Capture the cell that displays the provided text and extract its [x, y] central coordinate. 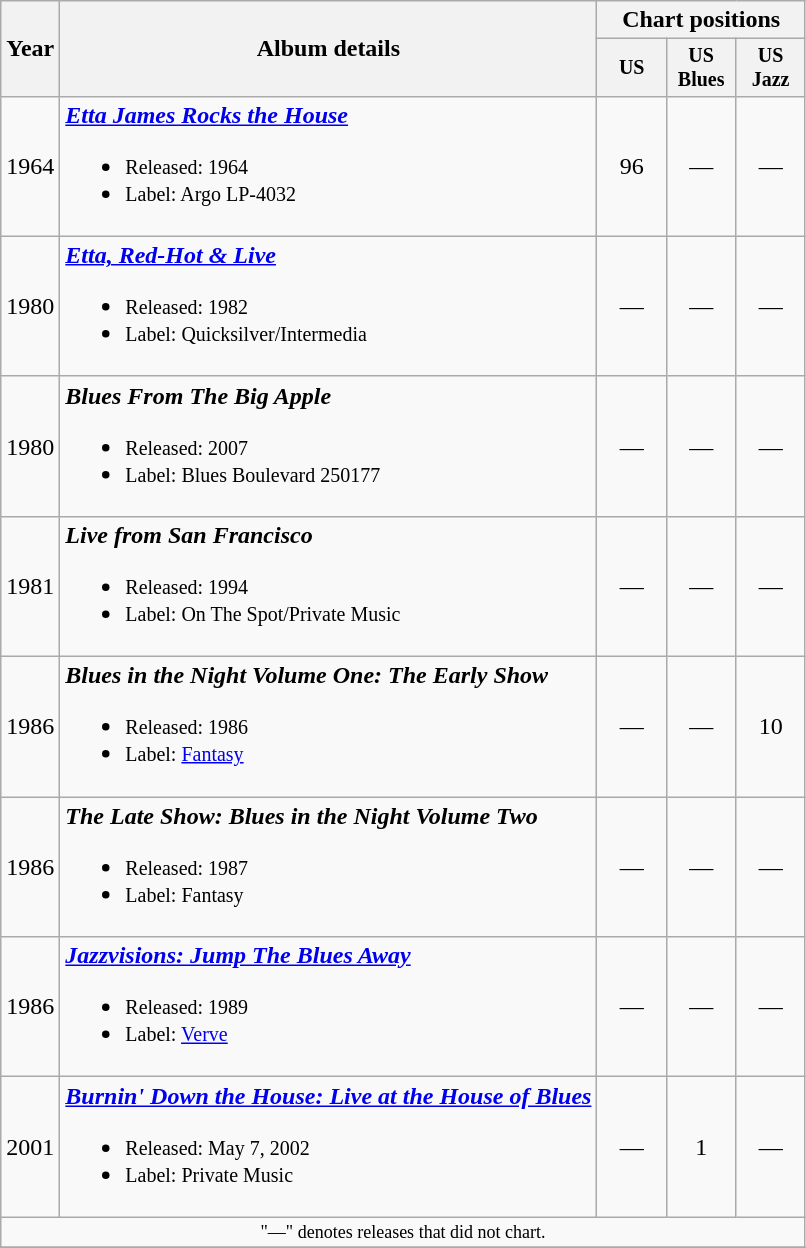
1981 [30, 586]
Album details [328, 49]
1 [700, 1147]
US Blues [700, 68]
Chart positions [701, 20]
1964 [30, 166]
"—" denotes releases that did not chart. [404, 1232]
10 [770, 727]
2001 [30, 1147]
Blues in the Night Volume One: The Early ShowReleased: 1986Label: Fantasy [328, 727]
Year [30, 49]
96 [632, 166]
US Jazz [770, 68]
US [632, 68]
The Late Show: Blues in the Night Volume TwoReleased: 1987Label: Fantasy [328, 867]
Jazzvisions: Jump The Blues AwayReleased: 1989Label: Verve [328, 1007]
Blues From The Big AppleReleased: 2007Label: Blues Boulevard 250177 [328, 446]
Burnin' Down the House: Live at the House of BluesReleased: May 7, 2002Label: Private Music [328, 1147]
Etta James Rocks the HouseReleased: 1964Label: Argo LP-4032 [328, 166]
Live from San FranciscoReleased: 1994Label: On The Spot/Private Music [328, 586]
Etta, Red-Hot & LiveReleased: 1982Label: Quicksilver/Intermedia [328, 306]
